Extract the [X, Y] coordinate from the center of the cell holding the provided text.  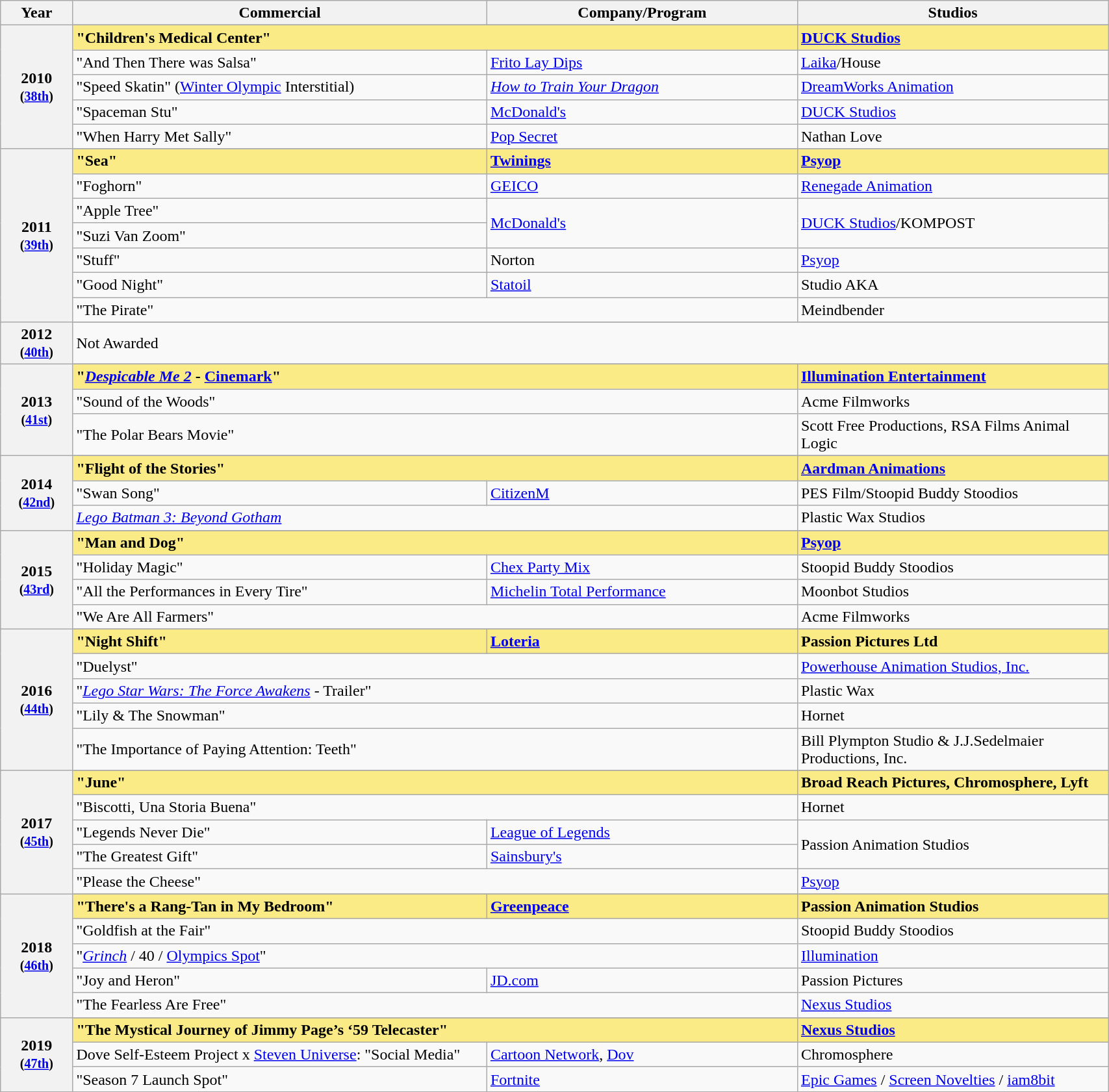
2016 (44th) [36, 699]
CitizenM [642, 493]
Broad Reach Pictures, Chromosphere, Lyft [952, 783]
Studios [952, 13]
League of Legends [642, 832]
"Despicable Me 2 - Cinemark" [435, 377]
Statoil [642, 285]
Passion Pictures Ltd [952, 641]
2011 (39th) [36, 235]
Chex Party Mix [642, 567]
Year [36, 13]
2010 (38th) [36, 87]
Scott Free Productions, RSA Films Animal Logic [952, 435]
How to Train Your Dragon [642, 87]
"Please the Cheese" [435, 882]
"June" [435, 783]
Illumination Entertainment [952, 377]
Commercial [280, 13]
Aardman Animations [952, 468]
"And Then There was Salsa" [280, 62]
"Duelyst" [435, 666]
"Good Night" [280, 285]
2014 (42nd) [36, 493]
2015 (43rd) [36, 579]
Pop Secret [642, 136]
"Suzi Van Zoom" [280, 235]
"Children's Medical Center" [435, 38]
"Grinch / 40 / Olympics Spot" [435, 956]
"Sea" [280, 161]
Passion Pictures [952, 980]
"Lily & The Snowman" [435, 715]
2012 (40th) [36, 343]
Not Awarded [591, 343]
Renegade Animation [952, 186]
Michelin Total Performance [642, 592]
"Flight of the Stories" [435, 468]
"Foghorn" [280, 186]
"Speed Skatin" (Winter Olympic Interstitial) [280, 87]
Cartoon Network, Dov [642, 1054]
"The Importance of Paying Attention: Teeth" [435, 748]
JD.com [642, 980]
"Night Shift" [280, 641]
"Spaceman Stu" [280, 112]
PES Film/Stoopid Buddy Stoodios [952, 493]
"Swan Song" [280, 493]
"Holiday Magic" [280, 567]
Meindbender [952, 310]
Frito Lay Dips [642, 62]
Plastic Wax Studios [952, 518]
Moonbot Studios [952, 592]
"There's a Rang-Tan in My Bedroom" [280, 906]
2019 (47th) [36, 1054]
"Sound of the Woods" [435, 401]
"Legends Never Die" [280, 832]
Twinings [642, 161]
"All the Performances in Every Tire" [280, 592]
Illumination [952, 956]
Dove Self-Esteem Project x Steven Universe: "Social Media" [280, 1054]
"Stuff" [280, 260]
Sainsbury's [642, 857]
Fortnite [642, 1079]
"The Pirate" [435, 310]
Greenpeace [642, 906]
Laika/House [952, 62]
Lego Batman 3: Beyond Gotham [435, 518]
"We Are All Farmers" [435, 616]
DreamWorks Animation [952, 87]
"Season 7 Launch Spot" [280, 1079]
"The Polar Bears Movie" [435, 435]
"Joy and Heron" [280, 980]
2018 (46th) [36, 956]
GEICO [642, 186]
DUCK Studios/KOMPOST [952, 223]
Chromosphere [952, 1054]
"The Fearless Are Free" [435, 1005]
"Biscotti, Una Storia Buena" [435, 807]
"The Mystical Journey of Jimmy Page’s ‘59 Telecaster" [435, 1030]
Norton [642, 260]
Company/Program [642, 13]
"The Greatest Gift" [280, 857]
Bill Plympton Studio & J.J.Sedelmaier Productions, Inc. [952, 748]
Epic Games / Screen Novelties / iam8bit [952, 1079]
2017 (45th) [36, 832]
"Lego Star Wars: The Force Awakens - Trailer" [435, 691]
Nathan Love [952, 136]
"Man and Dog" [435, 542]
"Goldfish at the Fair" [435, 931]
Loteria [642, 641]
Powerhouse Animation Studios, Inc. [952, 666]
"When Harry Met Sally" [280, 136]
Studio AKA [952, 285]
2013 (41st) [36, 411]
"Apple Tree" [280, 210]
Plastic Wax [952, 691]
